Determine the (X, Y) coordinate at the center of the cell enclosing the given text.  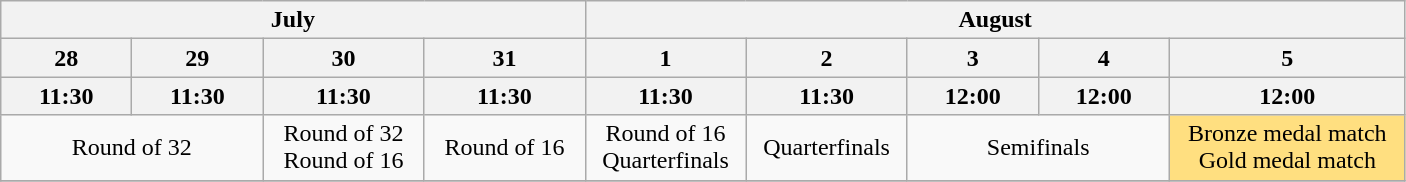
4 (1104, 58)
Round of 16Quarterfinals (666, 148)
Quarterfinals (826, 148)
1 (666, 58)
Round of 32 (132, 148)
Bronze medal matchGold medal match (1287, 148)
30 (344, 58)
August (995, 20)
3 (972, 58)
29 (198, 58)
5 (1287, 58)
July (293, 20)
31 (504, 58)
28 (66, 58)
Round of 16 (504, 148)
Round of 32Round of 16 (344, 148)
Semifinals (1038, 148)
2 (826, 58)
